Identify which cell holds the provided text, then report its (X, Y) central coordinate. 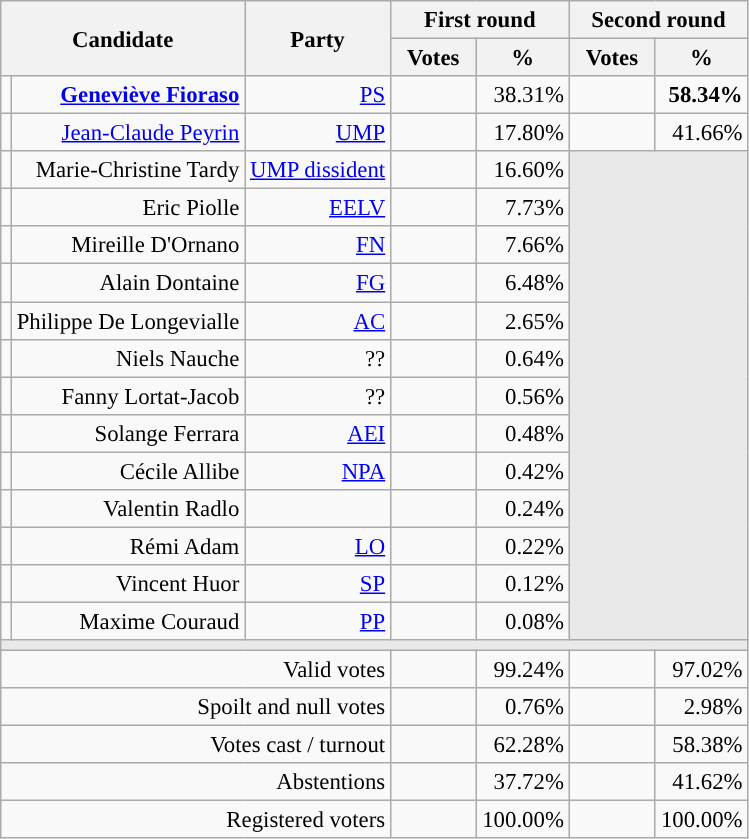
Marie-Christine Tardy (128, 170)
2.98% (702, 707)
Party (318, 38)
Rémi Adam (128, 546)
AEI (318, 433)
0.76% (522, 707)
38.31% (522, 95)
Solange Ferrara (128, 433)
UMP (318, 133)
41.66% (702, 133)
97.02% (702, 670)
Niels Nauche (128, 358)
58.34% (702, 95)
58.38% (702, 745)
0.56% (522, 396)
17.80% (522, 133)
0.22% (522, 546)
0.42% (522, 471)
0.48% (522, 433)
Cécile Allibe (128, 471)
UMP dissident (318, 170)
Jean-Claude Peyrin (128, 133)
Mireille D'Ornano (128, 245)
Candidate (123, 38)
6.48% (522, 283)
37.72% (522, 782)
Geneviève Fioraso (128, 95)
0.64% (522, 358)
Alain Dontaine (128, 283)
0.08% (522, 621)
99.24% (522, 670)
PP (318, 621)
Valid votes (196, 670)
Valentin Radlo (128, 509)
Philippe De Longevialle (128, 321)
2.65% (522, 321)
Fanny Lortat-Jacob (128, 396)
FN (318, 245)
Maxime Couraud (128, 621)
62.28% (522, 745)
EELV (318, 208)
Second round (658, 20)
Spoilt and null votes (196, 707)
NPA (318, 471)
41.62% (702, 782)
First round (480, 20)
SP (318, 584)
Eric Piolle (128, 208)
Vincent Huor (128, 584)
FG (318, 283)
PS (318, 95)
Registered voters (196, 820)
Abstentions (196, 782)
7.66% (522, 245)
7.73% (522, 208)
0.12% (522, 584)
LO (318, 546)
AC (318, 321)
0.24% (522, 509)
Votes cast / turnout (196, 745)
16.60% (522, 170)
